Return the [X, Y] coordinate for the center point of the cell that contains the specified text.  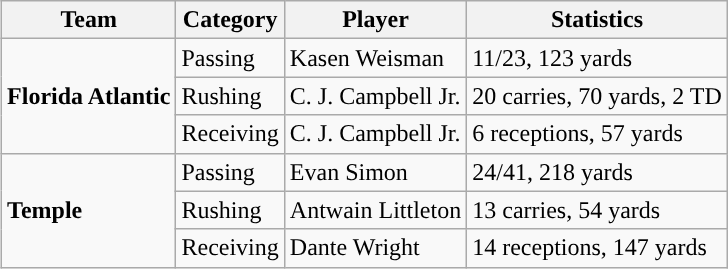
Antwain Littleton [375, 210]
Kasen Weisman [375, 58]
11/23, 123 yards [598, 58]
20 carries, 70 yards, 2 TD [598, 96]
Category [230, 20]
Team [89, 20]
Statistics [598, 20]
14 receptions, 147 yards [598, 248]
Player [375, 20]
13 carries, 54 yards [598, 210]
24/41, 218 yards [598, 172]
6 receptions, 57 yards [598, 134]
Temple [89, 210]
Evan Simon [375, 172]
Florida Atlantic [89, 96]
Dante Wright [375, 248]
